Find where the given text appears and provide that cell's center as (x, y) coordinate. 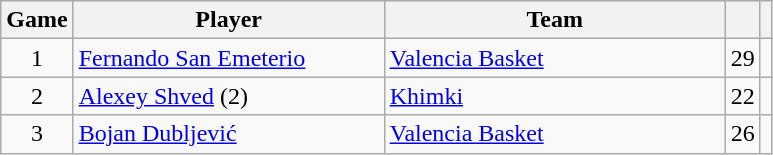
Fernando San Emeterio (228, 58)
3 (37, 134)
26 (742, 134)
22 (742, 96)
Alexey Shved (2) (228, 96)
Team (554, 20)
Player (228, 20)
Bojan Dubljević (228, 134)
2 (37, 96)
1 (37, 58)
Game (37, 20)
29 (742, 58)
Khimki (554, 96)
